Return [x, y] of the center of cell containing provided text 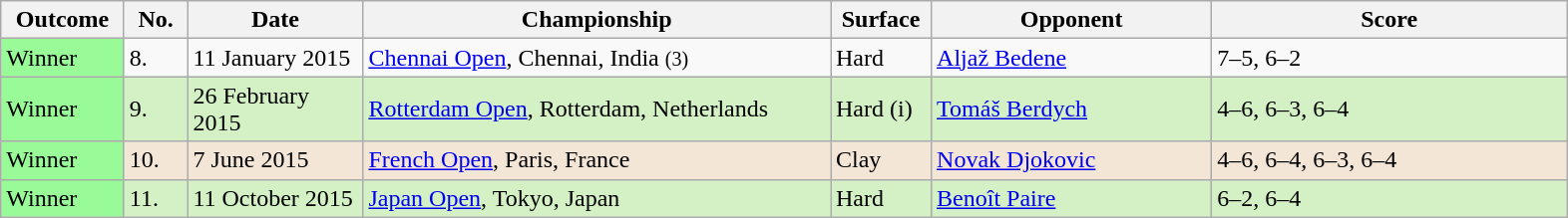
Surface [880, 20]
7–5, 6–2 [1389, 58]
Benoît Paire [1071, 198]
No. [156, 20]
Japan Open, Tokyo, Japan [596, 198]
Date [275, 20]
4–6, 6–3, 6–4 [1389, 109]
6–2, 6–4 [1389, 198]
26 February 2015 [275, 109]
Aljaž Bedene [1071, 58]
Clay [880, 160]
4–6, 6–4, 6–3, 6–4 [1389, 160]
9. [156, 109]
11 October 2015 [275, 198]
11. [156, 198]
Hard (i) [880, 109]
Score [1389, 20]
11 January 2015 [275, 58]
7 June 2015 [275, 160]
Novak Djokovic [1071, 160]
Rotterdam Open, Rotterdam, Netherlands [596, 109]
Opponent [1071, 20]
8. [156, 58]
Outcome [63, 20]
Tomáš Berdych [1071, 109]
Chennai Open, Chennai, India (3) [596, 58]
Championship [596, 20]
10. [156, 160]
French Open, Paris, France [596, 160]
